Determine the (X, Y) coordinate at the center of the cell enclosing the given text.  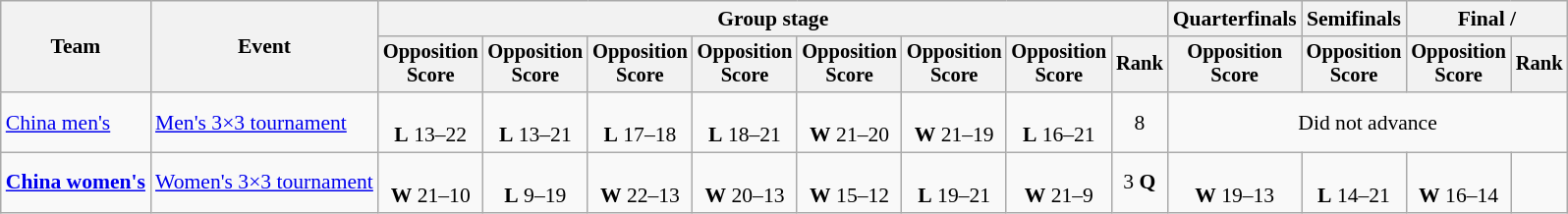
Men's 3×3 tournament (264, 122)
W 16–14 (1458, 183)
L 16–21 (1059, 122)
W 21–19 (955, 122)
W 22–13 (641, 183)
3 Q (1140, 183)
China men's (76, 122)
W 21–10 (430, 183)
L 13–22 (430, 122)
W 21–20 (849, 122)
Final / (1486, 19)
Team (76, 47)
Quarterfinals (1235, 19)
Did not advance (1368, 122)
Women's 3×3 tournament (264, 183)
L 14–21 (1354, 183)
W 19–13 (1235, 183)
W 20–13 (745, 183)
China women's (76, 183)
Event (264, 47)
Group stage (773, 19)
8 (1140, 122)
L 17–18 (641, 122)
W 15–12 (849, 183)
L 18–21 (745, 122)
L 13–21 (536, 122)
L 9–19 (536, 183)
W 21–9 (1059, 183)
L 19–21 (955, 183)
Semifinals (1354, 19)
